Determine the (x, y) coordinate at the center of the cell enclosing the given text.  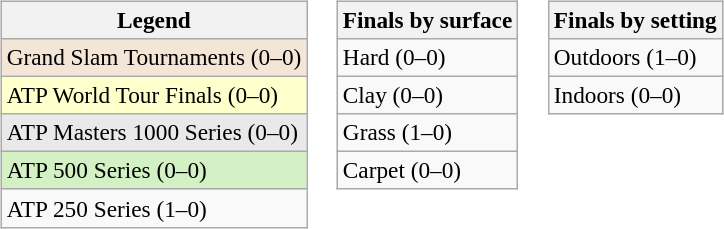
ATP World Tour Finals (0–0) (154, 95)
Grand Slam Tournaments (0–0) (154, 57)
ATP Masters 1000 Series (0–0) (154, 133)
Carpet (0–0) (427, 171)
Finals by setting (635, 20)
ATP 500 Series (0–0) (154, 171)
Finals by surface (427, 20)
Grass (1–0) (427, 133)
Indoors (0–0) (635, 95)
Clay (0–0) (427, 95)
Legend (154, 20)
Hard (0–0) (427, 57)
ATP 250 Series (1–0) (154, 208)
Outdoors (1–0) (635, 57)
